Provide the [X, Y] coordinate of the cell's center where the given text is located.  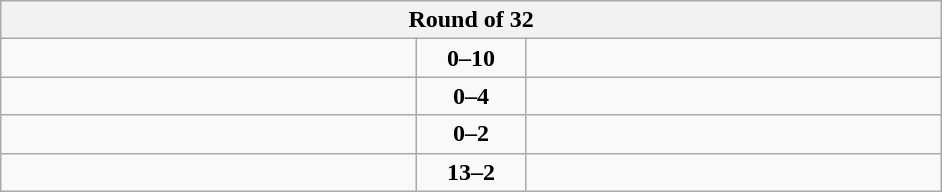
Round of 32 [472, 20]
0–10 [472, 58]
0–4 [472, 96]
0–2 [472, 134]
13–2 [472, 172]
